Locate the cell with the specified text and output its [X, Y] center coordinate. 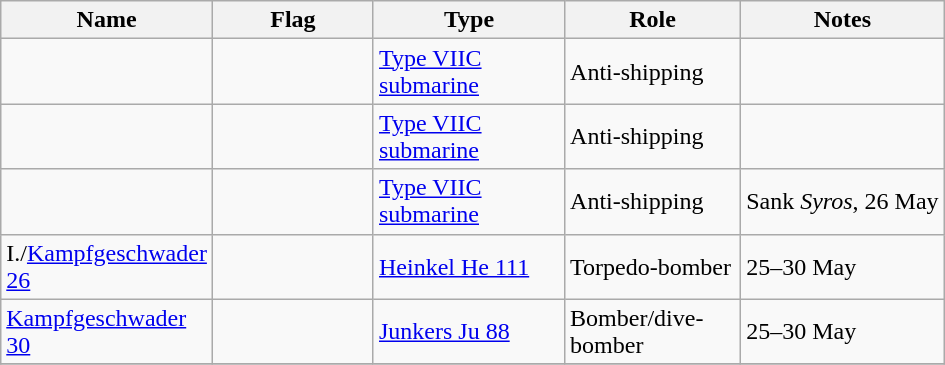
Junkers Ju 88 [468, 332]
Type [468, 20]
Heinkel He 111 [468, 266]
Sank Syros, 26 May [843, 202]
Bomber/dive-bomber [653, 332]
Torpedo-bomber [653, 266]
Notes [843, 20]
Kampfgeschwader 30 [107, 332]
Flag [292, 20]
Role [653, 20]
Name [107, 20]
I./Kampfgeschwader 26 [107, 266]
